Detect which cell encompasses the target text, then output its (x, y) center coordinate. 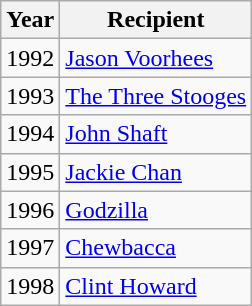
Chewbacca (156, 248)
1992 (30, 58)
1995 (30, 172)
John Shaft (156, 134)
1996 (30, 210)
Clint Howard (156, 286)
Jason Voorhees (156, 58)
1994 (30, 134)
Jackie Chan (156, 172)
1993 (30, 96)
The Three Stooges (156, 96)
1997 (30, 248)
Recipient (156, 20)
Year (30, 20)
1998 (30, 286)
Godzilla (156, 210)
